Determine the [x, y] coordinate at the center of the cell enclosing the given text.  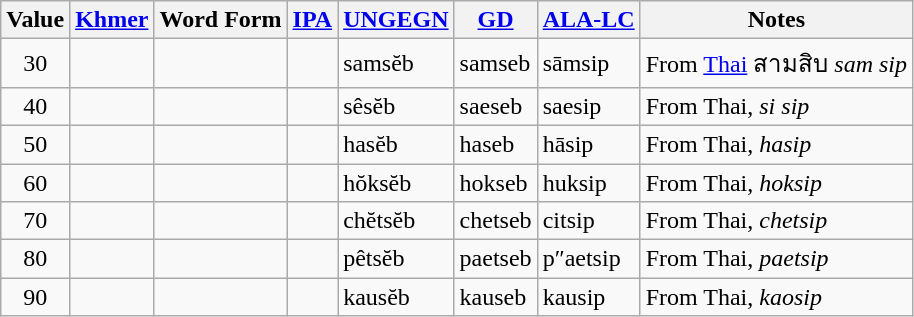
huksip [588, 183]
chĕtsĕb [396, 221]
p″aetsip [588, 259]
kausip [588, 297]
kausĕb [396, 297]
samseb [496, 64]
80 [36, 259]
haseb [496, 144]
sêsĕb [396, 106]
Value [36, 20]
Notes [776, 20]
kauseb [496, 297]
saesip [588, 106]
sāmsip [588, 64]
hŏksĕb [396, 183]
paetseb [496, 259]
From Thai, hasip [776, 144]
hasĕb [396, 144]
ALA-LC [588, 20]
Word Form [220, 20]
40 [36, 106]
90 [36, 297]
hāsip [588, 144]
IPA [312, 20]
chetseb [496, 221]
From Thai, paetsip [776, 259]
Khmer [112, 20]
From Thai, hoksip [776, 183]
From Thai สามสิบ sam sip [776, 64]
From Thai, si sip [776, 106]
saeseb [496, 106]
From Thai, kaosip [776, 297]
samsĕb [396, 64]
UNGEGN [396, 20]
70 [36, 221]
GD [496, 20]
pêtsĕb [396, 259]
hokseb [496, 183]
50 [36, 144]
From Thai, chetsip [776, 221]
30 [36, 64]
citsip [588, 221]
60 [36, 183]
